Provide the (X, Y) coordinate of the cell's center where the given text is located.  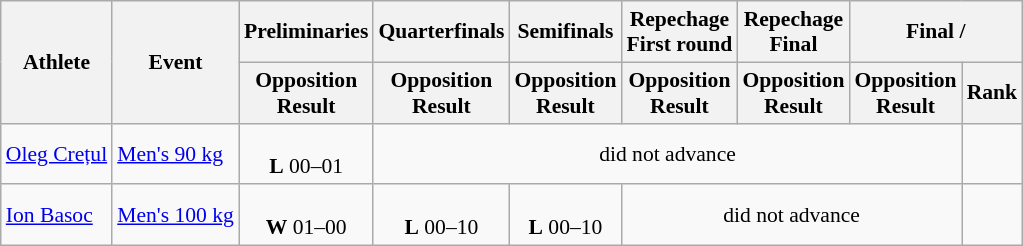
Final / (936, 32)
Rank (992, 92)
Men's 100 kg (176, 216)
RepechageFinal (793, 32)
Quarterfinals (441, 32)
Event (176, 62)
Oleg Crețul (56, 154)
Ion Basoc (56, 216)
L 00–01 (306, 154)
RepechageFirst round (679, 32)
W 01–00 (306, 216)
Preliminaries (306, 32)
Semifinals (565, 32)
Men's 90 kg (176, 154)
Athlete (56, 62)
